Scan for the cell matching the given text and deliver its [x, y] coordinate at center. 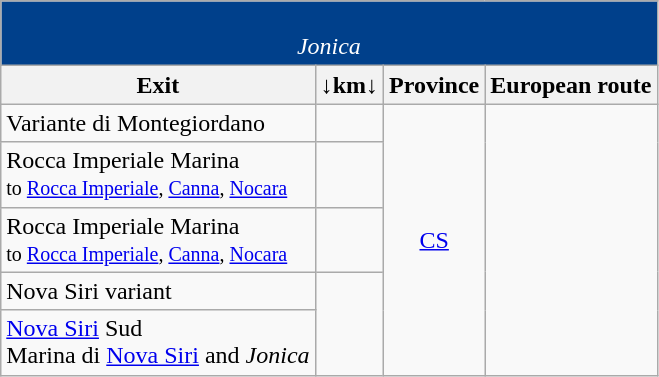
CS [434, 240]
Nova Siri variant [158, 291]
Nova Siri Sud Marina di Nova Siri and Jonica [158, 342]
Province [434, 85]
↓km↓ [349, 85]
Variante di Montegiordano [158, 123]
Jonica [329, 34]
European route [571, 85]
Exit [158, 85]
